From the cell containing the given text, extract its center point as (x, y) coordinate. 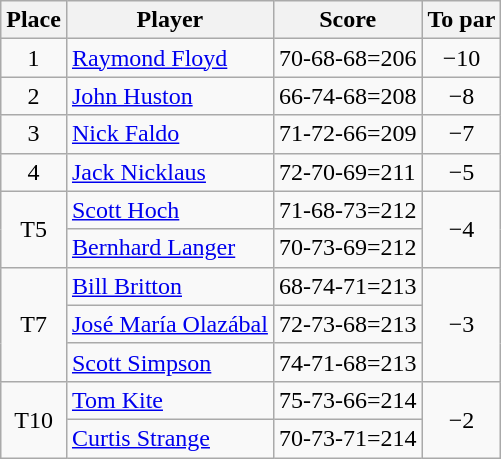
Bill Britton (170, 286)
Place (34, 20)
Scott Hoch (170, 210)
John Huston (170, 96)
70-73-71=214 (348, 438)
74-71-68=213 (348, 362)
Raymond Floyd (170, 58)
Score (348, 20)
1 (34, 58)
Bernhard Langer (170, 248)
3 (34, 134)
Player (170, 20)
Curtis Strange (170, 438)
72-70-69=211 (348, 172)
T10 (34, 419)
71-72-66=209 (348, 134)
−5 (462, 172)
66-74-68=208 (348, 96)
Scott Simpson (170, 362)
70-73-69=212 (348, 248)
−2 (462, 419)
68-74-71=213 (348, 286)
−8 (462, 96)
−10 (462, 58)
−7 (462, 134)
2 (34, 96)
−3 (462, 324)
4 (34, 172)
Nick Faldo (170, 134)
−4 (462, 229)
José María Olazábal (170, 324)
T5 (34, 229)
To par (462, 20)
71-68-73=212 (348, 210)
72-73-68=213 (348, 324)
70-68-68=206 (348, 58)
T7 (34, 324)
Jack Nicklaus (170, 172)
75-73-66=214 (348, 400)
Tom Kite (170, 400)
